Capture the cell that displays the provided text and extract its (x, y) central coordinate. 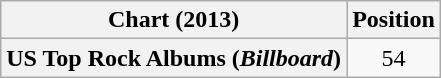
Position (394, 20)
US Top Rock Albums (Billboard) (174, 58)
54 (394, 58)
Chart (2013) (174, 20)
